Detect which cell encompasses the target text, then output its (x, y) center coordinate. 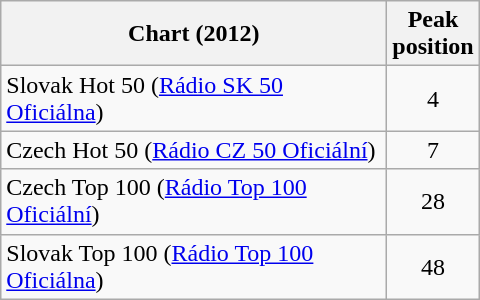
7 (433, 150)
Slovak Hot 50 (Rádio SK 50 Oficiálna) (194, 98)
Slovak Top 100 (Rádio Top 100 Oficiálna) (194, 266)
28 (433, 202)
4 (433, 98)
48 (433, 266)
Czech Hot 50 (Rádio CZ 50 Oficiální) (194, 150)
Czech Top 100 (Rádio Top 100 Oficiální) (194, 202)
Chart (2012) (194, 34)
Peakposition (433, 34)
